From the cell containing the given text, extract its center point as (X, Y) coordinate. 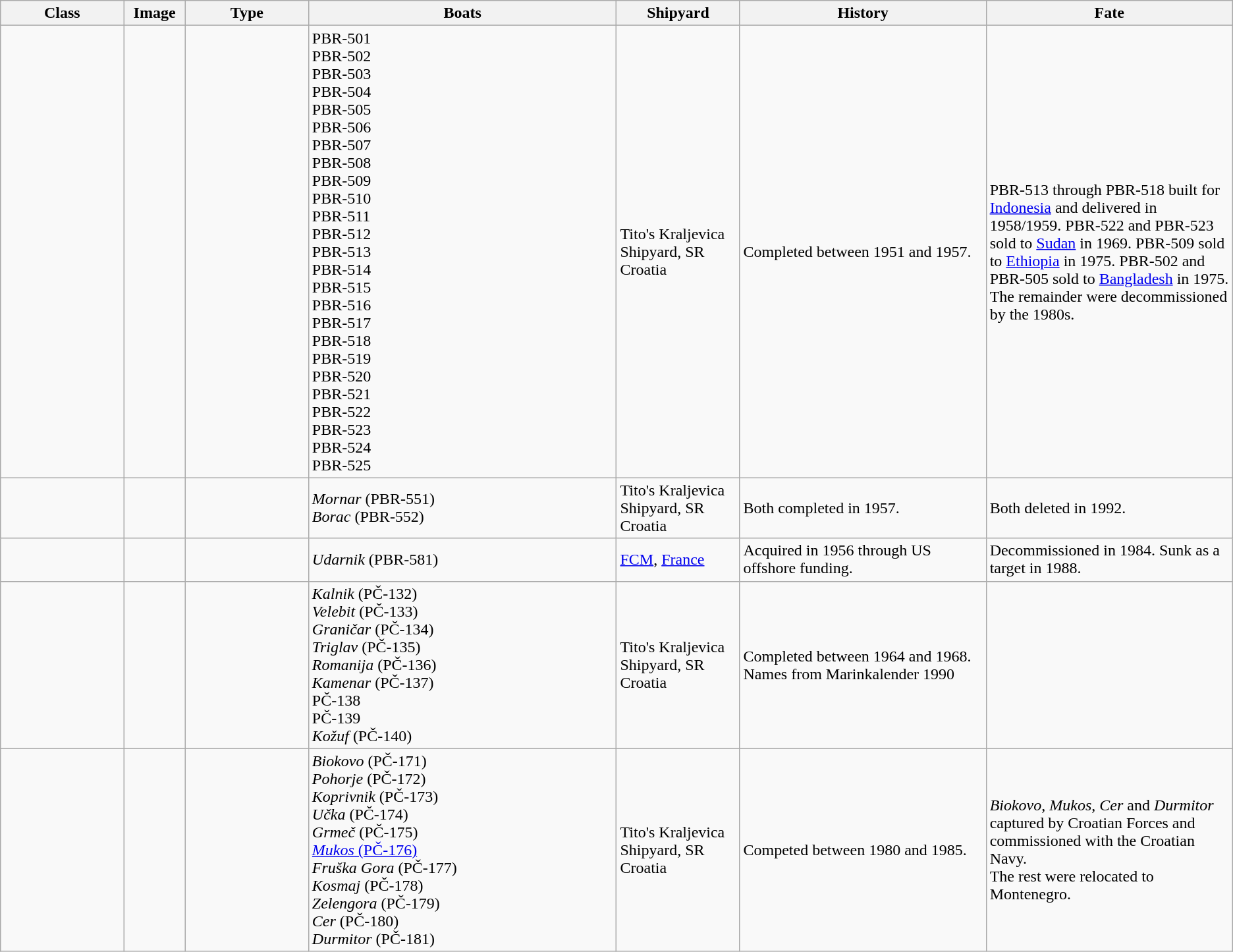
Biokovo, Mukos, Cer and Durmitor captured by Croatian Forces and commissioned with the Croatian Navy.The rest were relocated to Montenegro. (1109, 850)
FCM, France (678, 560)
Udarnik (PBR-581) (462, 560)
History (863, 13)
Class (62, 13)
Competed between 1980 and 1985. (863, 850)
Acquired in 1956 through US offshore funding. (863, 560)
Both completed in 1957. (863, 508)
Both deleted in 1992. (1109, 508)
Shipyard (678, 13)
Completed between 1964 and 1968. Names from Marinkalender 1990 (863, 665)
Decommissioned in 1984. Sunk as a target in 1988. (1109, 560)
Completed between 1951 and 1957. (863, 252)
Fate (1109, 13)
Kalnik (PČ-132)Velebit (PČ-133) Graničar (PČ-134) Triglav (PČ-135)Romanija (PČ-136) Kamenar (PČ-137)PČ-138PČ-139Kožuf (PČ-140) (462, 665)
Mornar (PBR-551)Borac (PBR-552) (462, 508)
Type (246, 13)
Image (155, 13)
Boats (462, 13)
